Locate the cell with the specified text and output its [x, y] center coordinate. 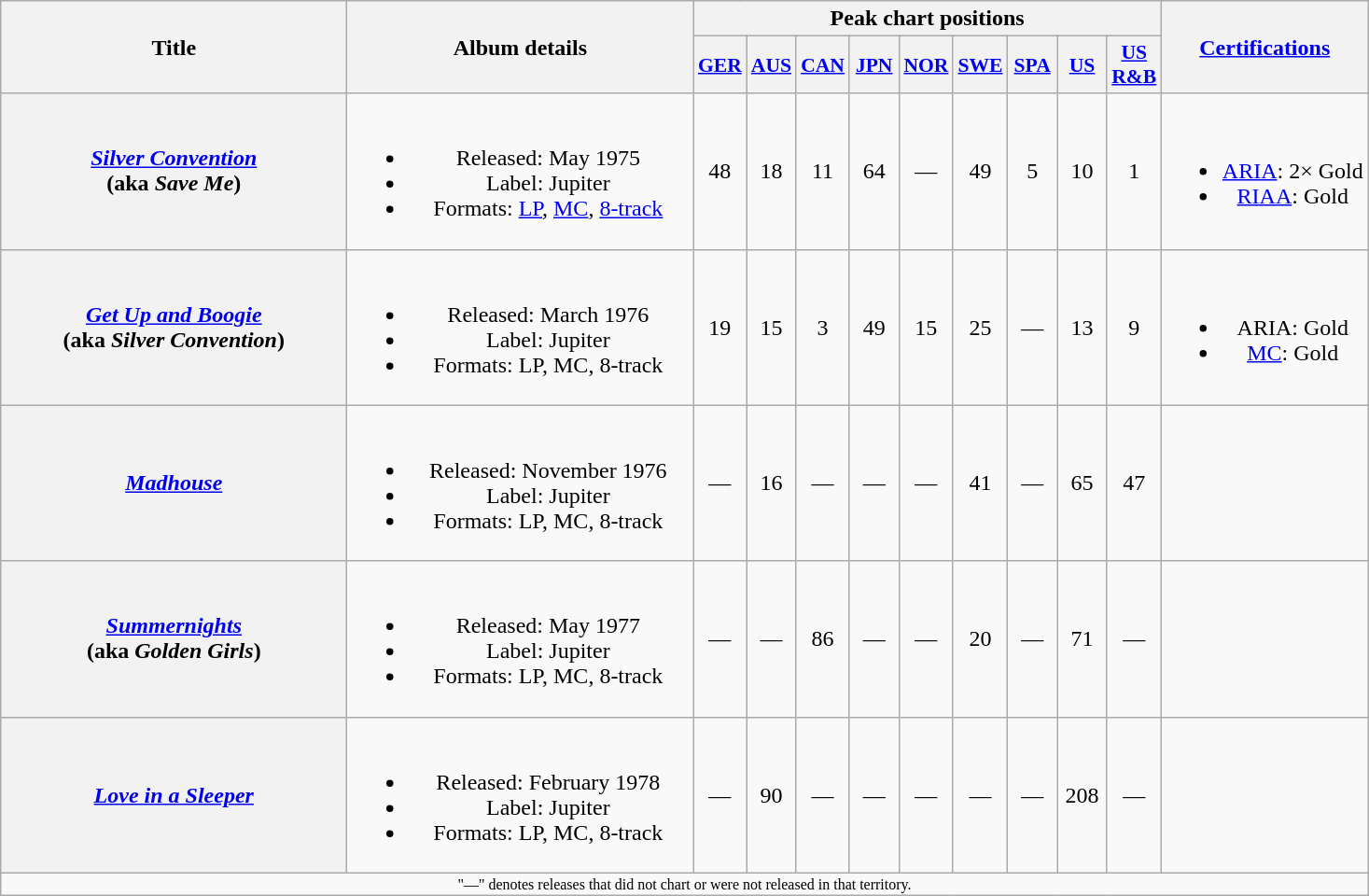
JPN [873, 65]
9 [1134, 327]
13 [1083, 327]
41 [980, 483]
208 [1083, 795]
Silver Convention(aka Save Me) [174, 172]
1 [1134, 172]
Peak chart positions [928, 19]
Released: May 1975Label: JupiterFormats: LP, MC, 8-track [521, 172]
Love in a Sleeper [174, 795]
48 [720, 172]
18 [771, 172]
Madhouse [174, 483]
Certifications [1264, 47]
19 [720, 327]
11 [823, 172]
20 [980, 638]
GER [720, 65]
SPA [1032, 65]
Released: March 1976Label: JupiterFormats: LP, MC, 8-track [521, 327]
64 [873, 172]
Released: February 1978Label: JupiterFormats: LP, MC, 8-track [521, 795]
47 [1134, 483]
Released: May 1977Label: JupiterFormats: LP, MC, 8-track [521, 638]
25 [980, 327]
ARIA: GoldMC: Gold [1264, 327]
Released: November 1976Label: JupiterFormats: LP, MC, 8-track [521, 483]
71 [1083, 638]
Summernights(aka Golden Girls) [174, 638]
5 [1032, 172]
Get Up and Boogie(aka Silver Convention) [174, 327]
SWE [980, 65]
ARIA: 2× GoldRIAA: Gold [1264, 172]
65 [1083, 483]
86 [823, 638]
AUS [771, 65]
US [1083, 65]
90 [771, 795]
3 [823, 327]
10 [1083, 172]
16 [771, 483]
Album details [521, 47]
NOR [926, 65]
"—" denotes releases that did not chart or were not released in that territory. [685, 884]
CAN [823, 65]
Title [174, 47]
US R&B [1134, 65]
